Determine the (x, y) coordinate at the center of the cell enclosing the given text.  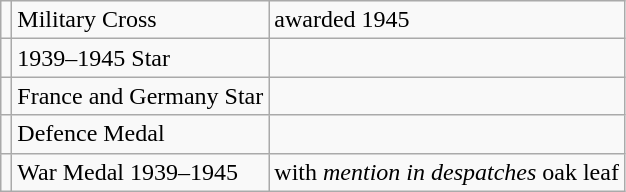
awarded 1945 (447, 20)
1939–1945 Star (140, 58)
War Medal 1939–1945 (140, 172)
France and Germany Star (140, 96)
Defence Medal (140, 134)
with mention in despatches oak leaf (447, 172)
Military Cross (140, 20)
